Capture the cell that displays the provided text and extract its [x, y] central coordinate. 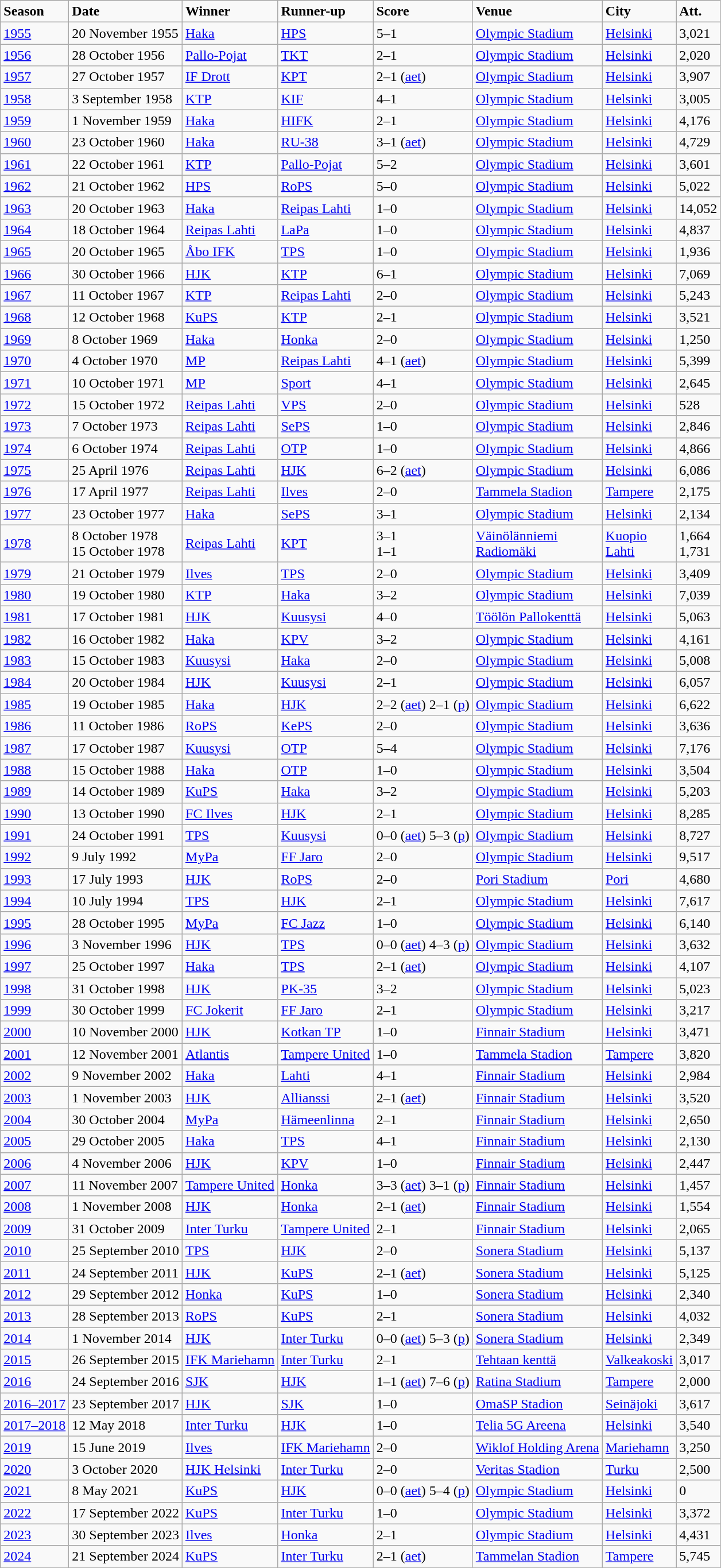
1976 [34, 492]
5–0 [422, 186]
26 September 2015 [126, 1360]
2021 [34, 1491]
30 October 1999 [126, 1011]
3,617 [698, 1404]
1970 [34, 361]
3,250 [698, 1447]
4,729 [698, 142]
1959 [34, 121]
0–0 (aet) 5–4 (p) [422, 1491]
30 September 2023 [126, 1535]
1966 [34, 274]
12 October 1968 [126, 318]
2024 [34, 1557]
RU-38 [325, 142]
Telia 5G Areena [537, 1426]
2013 [34, 1316]
Åbo IFK [230, 251]
2008 [34, 1207]
1957 [34, 77]
2014 [34, 1338]
4,032 [698, 1316]
PK-35 [325, 988]
2,175 [698, 492]
2–2 (aet) 2–1 (p) [422, 704]
HJK Helsinki [230, 1469]
15 October 1972 [126, 405]
1 November 2014 [126, 1338]
3,540 [698, 1426]
21 October 1962 [126, 186]
2006 [34, 1163]
2,020 [698, 55]
1997 [34, 966]
1958 [34, 99]
2,650 [698, 1120]
8,727 [698, 835]
3,471 [698, 1032]
5,745 [698, 1557]
3,636 [698, 726]
2,340 [698, 1294]
1989 [34, 792]
25 April 1976 [126, 470]
4 November 2006 [126, 1163]
6,057 [698, 683]
3,601 [698, 164]
2000 [34, 1032]
5,008 [698, 661]
1981 [34, 617]
1965 [34, 251]
3,504 [698, 770]
City [639, 11]
2,349 [698, 1338]
9,517 [698, 857]
28 September 2013 [126, 1316]
1991 [34, 835]
20 November 1955 [126, 33]
1,936 [698, 251]
1,6641,731 [698, 543]
LaPa [325, 230]
4,107 [698, 966]
14 October 1989 [126, 792]
3,372 [698, 1513]
1967 [34, 296]
29 October 2005 [126, 1141]
1974 [34, 448]
24 September 2011 [126, 1272]
Score [422, 11]
5,137 [698, 1250]
7,069 [698, 274]
Season [34, 11]
1994 [34, 901]
1985 [34, 704]
Allianssi [325, 1098]
7 October 1973 [126, 427]
6,622 [698, 704]
3–11–1 [422, 543]
Date [126, 11]
2020 [34, 1469]
5,063 [698, 617]
9 July 1992 [126, 857]
3–1 (aet) [422, 142]
Valkeakoski [639, 1360]
1968 [34, 318]
1971 [34, 383]
2,000 [698, 1382]
1 November 2008 [126, 1207]
2,065 [698, 1229]
1987 [34, 748]
17 July 1993 [126, 879]
4,161 [698, 639]
5,023 [698, 988]
3,017 [698, 1360]
17 September 2022 [126, 1513]
3,521 [698, 318]
3,520 [698, 1098]
15 October 1983 [126, 661]
3,409 [698, 573]
1,554 [698, 1207]
1999 [34, 1011]
HIFK [325, 121]
1984 [34, 683]
TKT [325, 55]
2019 [34, 1447]
3,217 [698, 1011]
5,203 [698, 792]
528 [698, 405]
2001 [34, 1054]
KuopioLahti [639, 543]
2,130 [698, 1141]
4–1 (aet) [422, 361]
3–1 [422, 514]
1969 [34, 339]
Kotkan TP [325, 1032]
0–0 (aet) 4–3 (p) [422, 944]
12 May 2018 [126, 1426]
Sport [325, 383]
5–1 [422, 33]
1979 [34, 573]
23 October 1960 [126, 142]
Ratina Stadium [537, 1382]
1963 [34, 208]
18 October 1964 [126, 230]
Mariehamn [639, 1447]
4,837 [698, 230]
1996 [34, 944]
20 October 1965 [126, 251]
1964 [34, 230]
21 October 1979 [126, 573]
31 October 1998 [126, 988]
OmaSP Stadion [537, 1404]
27 October 1957 [126, 77]
3 November 1996 [126, 944]
Hämeenlinna [325, 1120]
6–1 [422, 274]
8 October 1969 [126, 339]
1993 [34, 879]
1955 [34, 33]
Pori [639, 879]
2004 [34, 1120]
1978 [34, 543]
17 October 1981 [126, 617]
Runner-up [325, 11]
21 September 2024 [126, 1557]
1998 [34, 988]
20 October 1963 [126, 208]
11 October 1967 [126, 296]
19 October 1985 [126, 704]
19 October 1980 [126, 595]
1 November 2003 [126, 1098]
3,021 [698, 33]
2016–2017 [34, 1404]
31 October 2009 [126, 1229]
Pori Stadium [537, 879]
24 October 1991 [126, 835]
30 October 1966 [126, 274]
Tammelan Stadion [537, 1557]
6 October 1974 [126, 448]
1–1 (aet) 7–6 (p) [422, 1382]
6,086 [698, 470]
Venue [537, 11]
1960 [34, 142]
5–2 [422, 164]
2023 [34, 1535]
15 October 1988 [126, 770]
FC Jokerit [230, 1011]
Tehtaan kenttä [537, 1360]
2016 [34, 1382]
2,645 [698, 383]
2,134 [698, 514]
4,176 [698, 121]
Veritas Stadion [537, 1469]
1975 [34, 470]
1956 [34, 55]
2007 [34, 1185]
7,176 [698, 748]
2,984 [698, 1076]
2,447 [698, 1163]
2011 [34, 1272]
11 October 1986 [126, 726]
2,846 [698, 427]
6,140 [698, 923]
15 June 2019 [126, 1447]
5,399 [698, 361]
22 October 1961 [126, 164]
2010 [34, 1250]
2017–2018 [34, 1426]
5–4 [422, 748]
0 [698, 1491]
24 September 2016 [126, 1382]
FC Ilves [230, 814]
12 November 2001 [126, 1054]
23 October 1977 [126, 514]
10 October 1971 [126, 383]
Atlantis [230, 1054]
Turku [639, 1469]
17 April 1977 [126, 492]
1980 [34, 595]
8,285 [698, 814]
28 October 1956 [126, 55]
4,866 [698, 448]
3,820 [698, 1054]
13 October 1990 [126, 814]
KePS [325, 726]
Töölön Pallokenttä [537, 617]
2022 [34, 1513]
2002 [34, 1076]
VPS [325, 405]
1 November 1959 [126, 121]
14,052 [698, 208]
1962 [34, 186]
28 October 1995 [126, 923]
8 May 2021 [126, 1491]
23 September 2017 [126, 1404]
2003 [34, 1098]
16 October 1982 [126, 639]
Seinäjoki [639, 1404]
4 October 1970 [126, 361]
4–0 [422, 617]
3,907 [698, 77]
3,005 [698, 99]
7,039 [698, 595]
3 October 2020 [126, 1469]
10 November 2000 [126, 1032]
Wiklof Holding Arena [537, 1447]
5,125 [698, 1272]
1,250 [698, 339]
IF Drott [230, 77]
9 November 2002 [126, 1076]
Att. [698, 11]
KIF [325, 99]
8 October 197815 October 1978 [126, 543]
5,022 [698, 186]
1982 [34, 639]
25 October 1997 [126, 966]
Lahti [325, 1076]
10 July 1994 [126, 901]
1961 [34, 164]
1988 [34, 770]
1986 [34, 726]
1992 [34, 857]
2015 [34, 1360]
3,632 [698, 944]
1972 [34, 405]
25 September 2010 [126, 1250]
6–2 (aet) [422, 470]
2005 [34, 1141]
1995 [34, 923]
5,243 [698, 296]
2009 [34, 1229]
2012 [34, 1294]
4,680 [698, 879]
20 October 1984 [126, 683]
1977 [34, 514]
17 October 1987 [126, 748]
2,500 [698, 1469]
1,457 [698, 1185]
Winner [230, 11]
1983 [34, 661]
11 November 2007 [126, 1185]
30 October 2004 [126, 1120]
4,431 [698, 1535]
FC Jazz [325, 923]
3–3 (aet) 3–1 (p) [422, 1185]
29 September 2012 [126, 1294]
7,617 [698, 901]
3 September 1958 [126, 99]
VäinölänniemiRadiomäki [537, 543]
1973 [34, 427]
1990 [34, 814]
